Capture the cell that displays the provided text and extract its (x, y) central coordinate. 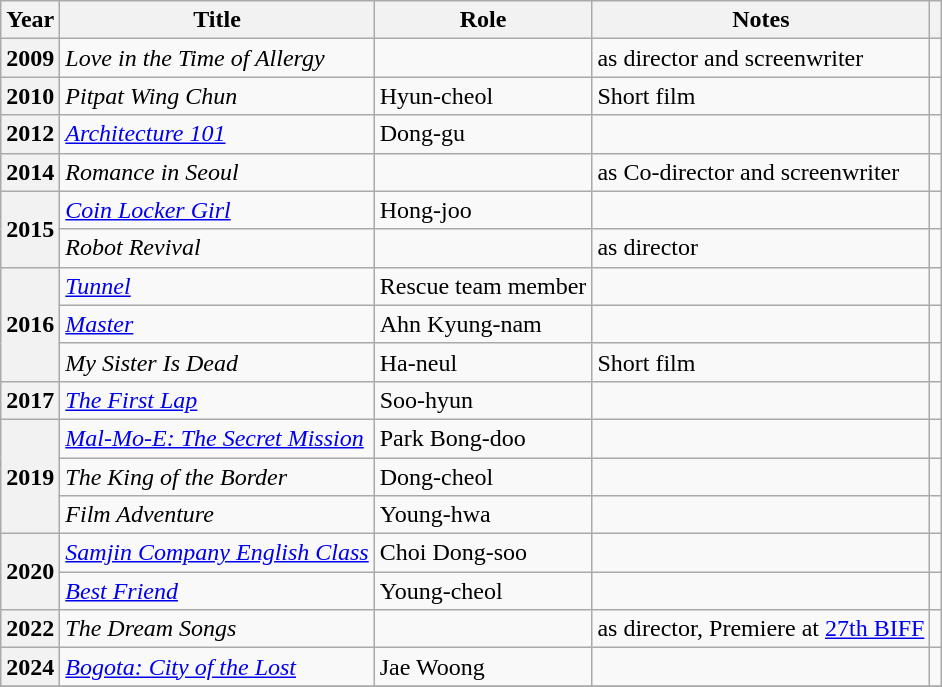
Best Friend (217, 591)
The Dream Songs (217, 629)
Hong-joo (483, 210)
Notes (761, 20)
as Co-director and screenwriter (761, 172)
Dong-cheol (483, 477)
Title (217, 20)
as director (761, 248)
Park Bong-doo (483, 438)
as director, Premiere at 27th BIFF (761, 629)
as director and screenwriter (761, 58)
Ha-neul (483, 362)
Samjin Company English Class (217, 553)
Pitpat Wing Chun (217, 96)
Architecture 101 (217, 134)
Mal-Mo-E: The Secret Mission (217, 438)
Tunnel (217, 286)
Rescue team member (483, 286)
Coin Locker Girl (217, 210)
The King of the Border (217, 477)
2009 (30, 58)
Romance in Seoul (217, 172)
2020 (30, 572)
2019 (30, 476)
Ahn Kyung-nam (483, 324)
Robot Revival (217, 248)
Young-cheol (483, 591)
Master (217, 324)
Bogota: City of the Lost (217, 667)
2016 (30, 324)
The First Lap (217, 400)
Young-hwa (483, 515)
2022 (30, 629)
Year (30, 20)
Dong-gu (483, 134)
Soo-hyun (483, 400)
2012 (30, 134)
2017 (30, 400)
Role (483, 20)
Love in the Time of Allergy (217, 58)
2014 (30, 172)
Film Adventure (217, 515)
2015 (30, 229)
Choi Dong-soo (483, 553)
Hyun-cheol (483, 96)
2010 (30, 96)
My Sister Is Dead (217, 362)
2024 (30, 667)
Jae Woong (483, 667)
